Identify which cell holds the provided text, then report its [x, y] central coordinate. 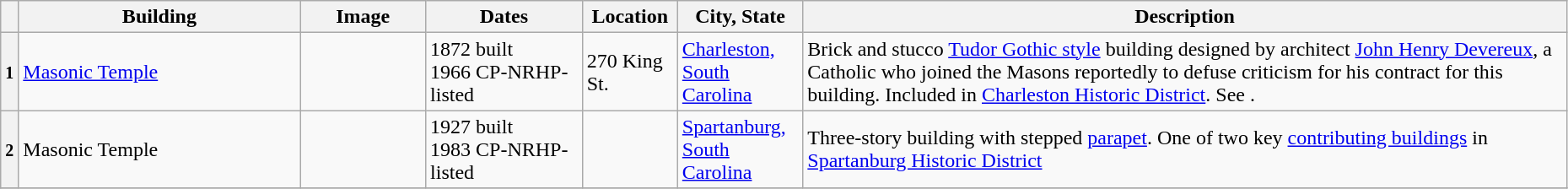
Dates [504, 17]
270 King St. [629, 72]
Spartanburg, South Carolina [741, 149]
Charleston, South Carolina [741, 72]
Building [159, 17]
Three-story building with stepped parapet. One of two key contributing buildings in Spartanburg Historic District [1185, 149]
1927 built1983 CP-NRHP-listed [504, 149]
Description [1185, 17]
Location [629, 17]
2 [10, 149]
Image [363, 17]
City, State [741, 17]
1 [10, 72]
1872 built1966 CP-NRHP-listed [504, 72]
